Output the [x, y] coordinate of the center of the cell containing the given text.  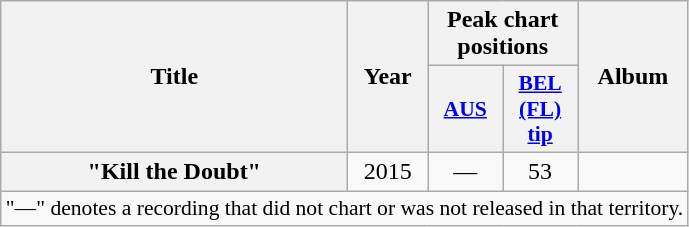
Peak chart positions [503, 34]
AUS [466, 110]
Album [634, 77]
"Kill the Doubt" [174, 171]
Title [174, 77]
— [466, 171]
Year [388, 77]
53 [540, 171]
2015 [388, 171]
BEL(FL)tip [540, 110]
"—" denotes a recording that did not chart or was not released in that territory. [345, 208]
